Provide the [X, Y] coordinate of the cell's center where the given text is located.  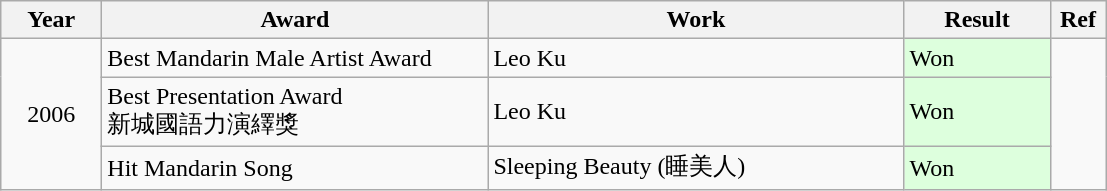
Hit Mandarin Song [295, 168]
Ref [1078, 20]
Result [977, 20]
Sleeping Beauty (睡美人) [696, 168]
Best Mandarin Male Artist Award [295, 58]
Best Presentation Award 新城國語力演繹獎 [295, 112]
Award [295, 20]
Work [696, 20]
2006 [52, 114]
Year [52, 20]
